Output the [x, y] coordinate of the center of the cell containing the given text.  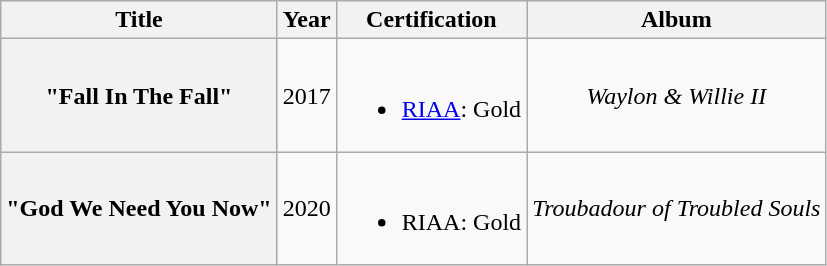
Year [306, 20]
Troubadour of Troubled Souls [676, 208]
2020 [306, 208]
Title [139, 20]
Certification [431, 20]
Album [676, 20]
"God We Need You Now" [139, 208]
Waylon & Willie II [676, 96]
"Fall In The Fall" [139, 96]
2017 [306, 96]
